Search for the cell housing the specified text and yield its (x, y) center coordinate. 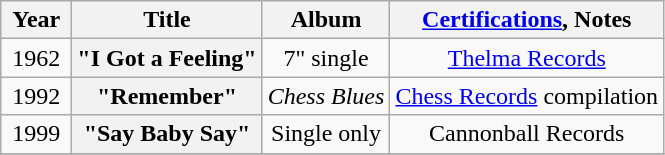
"Remember" (167, 96)
Chess Records compilation (527, 96)
1992 (36, 96)
Single only (326, 134)
7" single (326, 58)
Chess Blues (326, 96)
Title (167, 20)
Cannonball Records (527, 134)
"Say Baby Say" (167, 134)
1999 (36, 134)
"I Got a Feeling" (167, 58)
Thelma Records (527, 58)
Certifications, Notes (527, 20)
Year (36, 20)
Album (326, 20)
1962 (36, 58)
